Determine the (X, Y) coordinate at the center of the cell enclosing the given text.  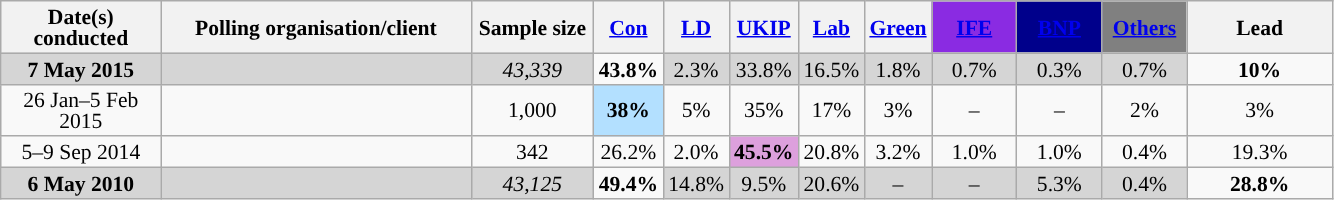
19.3% (1260, 152)
49.4% (628, 184)
3.2% (898, 152)
5–9 Sep 2014 (81, 152)
20.6% (831, 184)
43,339 (532, 68)
Sample size (532, 27)
7 May 2015 (81, 68)
1,000 (532, 110)
33.8% (764, 68)
9.5% (764, 184)
20.8% (831, 152)
BNP (1060, 27)
5% (696, 110)
Green (898, 27)
LD (696, 27)
2.0% (696, 152)
26.2% (628, 152)
17% (831, 110)
43,125 (532, 184)
UKIP (764, 27)
14.8% (696, 184)
26 Jan–5 Feb 2015 (81, 110)
1.8% (898, 68)
28.8% (1260, 184)
5.3% (1060, 184)
342 (532, 152)
Lab (831, 27)
Date(s)conducted (81, 27)
IFE (974, 27)
2% (1144, 110)
16.5% (831, 68)
Lead (1260, 27)
45.5% (764, 152)
Others (1144, 27)
43.8% (628, 68)
0.3% (1060, 68)
2.3% (696, 68)
35% (764, 110)
38% (628, 110)
10% (1260, 68)
Polling organisation/client (316, 27)
6 May 2010 (81, 184)
Con (628, 27)
